Search for the cell housing the specified text and yield its [X, Y] center coordinate. 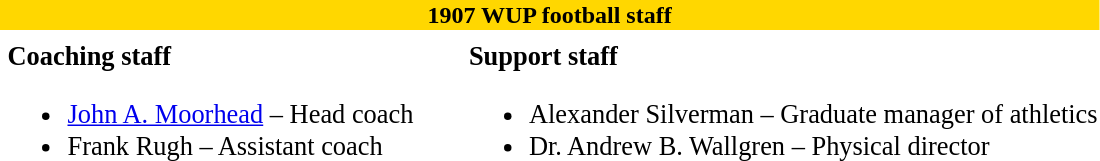
1907 WUP football staff [550, 15]
